Pinpoint the cell where the given text exists, returning its [X, Y] midpoint coordinate. 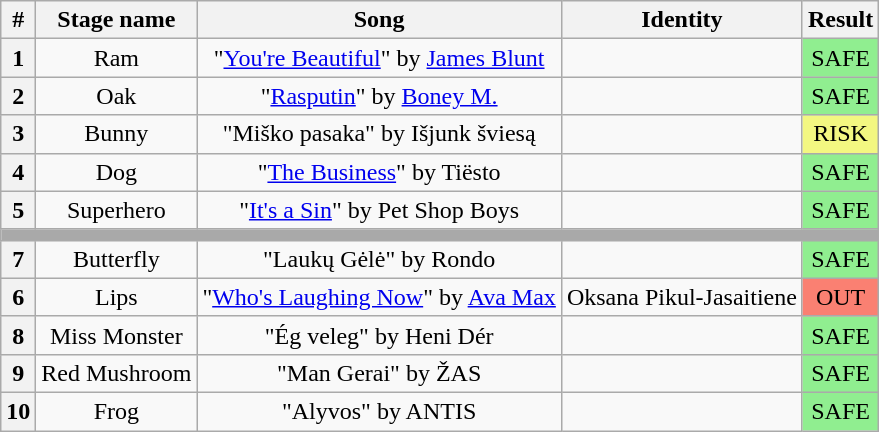
6 [18, 297]
RISK [840, 134]
"You're Beautiful" by James Blunt [379, 58]
7 [18, 259]
Song [379, 20]
Butterfly [116, 259]
Oak [116, 96]
Superhero [116, 210]
Lips [116, 297]
Frog [116, 411]
OUT [840, 297]
"The Business" by Tiësto [379, 172]
9 [18, 373]
Result [840, 20]
# [18, 20]
"Man Gerai" by ŽAS [379, 373]
Bunny [116, 134]
2 [18, 96]
4 [18, 172]
Ram [116, 58]
"Rasputin" by Boney M. [379, 96]
1 [18, 58]
10 [18, 411]
Identity [682, 20]
5 [18, 210]
Stage name [116, 20]
Red Mushroom [116, 373]
"Ég veleg" by Heni Dér [379, 335]
"It's a Sin" by Pet Shop Boys [379, 210]
"Miško pasaka" by Išjunk šviesą [379, 134]
8 [18, 335]
3 [18, 134]
Miss Monster [116, 335]
Oksana Pikul-Jasaitiene [682, 297]
"Alyvos" by ANTIS [379, 411]
"Who's Laughing Now" by Ava Max [379, 297]
"Laukų Gėlė" by Rondo [379, 259]
Dog [116, 172]
